Provide the (X, Y) coordinate of the cell's center where the given text is located.  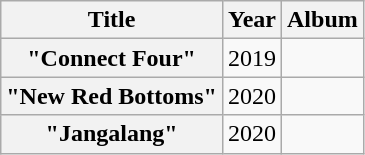
Title (112, 20)
"Connect Four" (112, 58)
2019 (252, 58)
"Jangalang" (112, 134)
Album (323, 20)
"New Red Bottoms" (112, 96)
Year (252, 20)
